Determine the [x, y] coordinate at the center of the cell enclosing the given text.  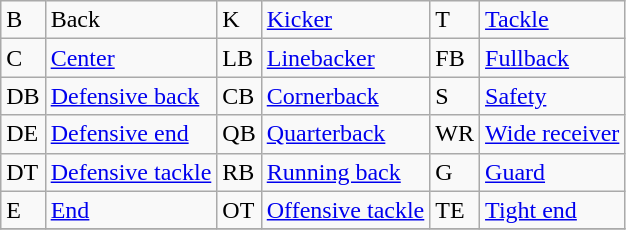
E [23, 210]
Defensive tackle [131, 172]
DE [23, 134]
B [23, 20]
OT [239, 210]
Fullback [552, 58]
Wide receiver [552, 134]
T [455, 20]
Linebacker [346, 58]
TE [455, 210]
WR [455, 134]
Guard [552, 172]
Kicker [346, 20]
QB [239, 134]
G [455, 172]
CB [239, 96]
DT [23, 172]
Quarterback [346, 134]
Back [131, 20]
Running back [346, 172]
C [23, 58]
K [239, 20]
Tackle [552, 20]
DB [23, 96]
Cornerback [346, 96]
Defensive end [131, 134]
Defensive back [131, 96]
Safety [552, 96]
End [131, 210]
FB [455, 58]
S [455, 96]
Center [131, 58]
RB [239, 172]
LB [239, 58]
Tight end [552, 210]
Offensive tackle [346, 210]
